Return (X, Y) of the center of cell containing provided text 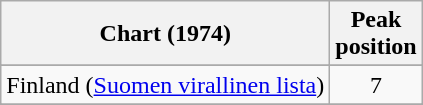
7 (376, 85)
Peakposition (376, 34)
Chart (1974) (166, 34)
Finland (Suomen virallinen lista) (166, 85)
